Return (X, Y) of the center of cell containing provided text 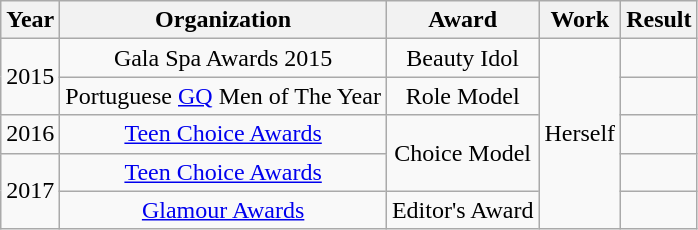
2016 (30, 134)
Beauty Idol (462, 58)
Organization (224, 20)
2017 (30, 191)
Year (30, 20)
Award (462, 20)
Work (580, 20)
Result (659, 20)
Choice Model (462, 153)
Editor's Award (462, 210)
Role Model (462, 96)
2015 (30, 77)
Herself (580, 134)
Gala Spa Awards 2015 (224, 58)
Glamour Awards (224, 210)
Portuguese GQ Men of The Year (224, 96)
